Find where the given text appears and provide that cell's center as (X, Y) coordinate. 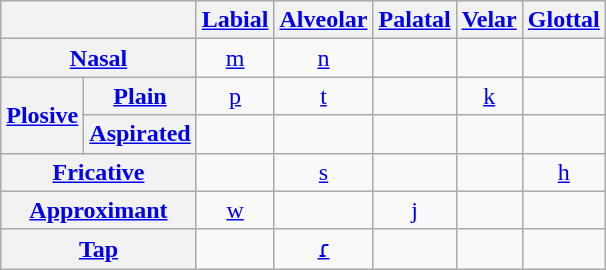
Fricative (98, 172)
w (235, 210)
Approximant (98, 210)
Alveolar (324, 20)
Velar (489, 20)
Plosive (42, 115)
p (235, 96)
k (489, 96)
Aspirated (140, 134)
t (324, 96)
Labial (235, 20)
Nasal (98, 58)
m (235, 58)
Tap (98, 249)
n (324, 58)
j (414, 210)
Palatal (414, 20)
h (564, 172)
Plain (140, 96)
Glottal (564, 20)
s (324, 172)
ɾ (324, 249)
